Capture the cell that displays the provided text and extract its (x, y) central coordinate. 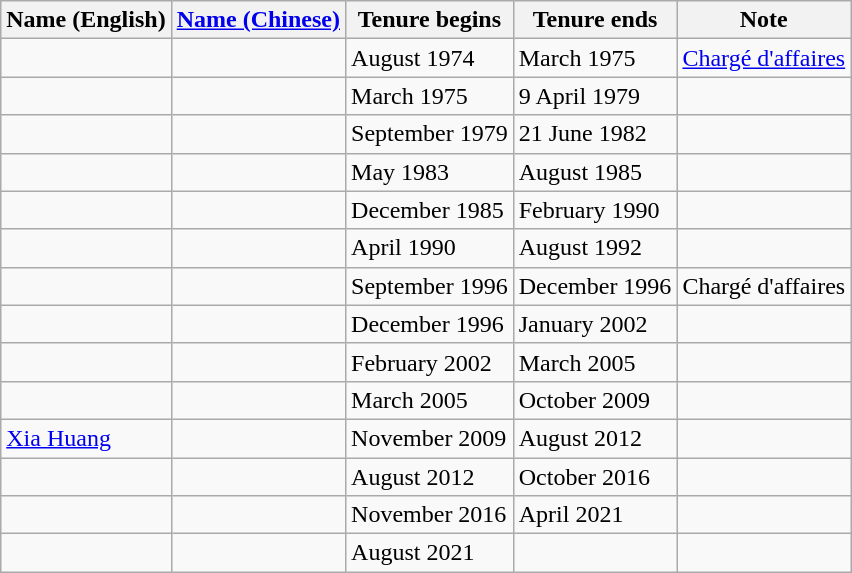
November 2009 (430, 438)
Name (English) (86, 20)
August 2021 (430, 553)
December 1985 (430, 210)
Tenure ends (595, 20)
Name (Chinese) (258, 20)
November 2016 (430, 515)
21 June 1982 (595, 134)
Tenure begins (430, 20)
January 2002 (595, 324)
October 2009 (595, 400)
May 1983 (430, 172)
August 1985 (595, 172)
September 1979 (430, 134)
April 1990 (430, 248)
Note (764, 20)
April 2021 (595, 515)
Xia Huang (86, 438)
9 April 1979 (595, 96)
August 1974 (430, 58)
September 1996 (430, 286)
February 2002 (430, 362)
August 1992 (595, 248)
October 2016 (595, 477)
February 1990 (595, 210)
